Scan for the cell matching the given text and deliver its (X, Y) coordinate at center. 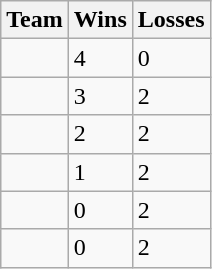
Losses (171, 20)
1 (100, 172)
3 (100, 96)
Wins (100, 20)
Team (35, 20)
4 (100, 58)
